Scan for the cell matching the given text and deliver its [x, y] coordinate at center. 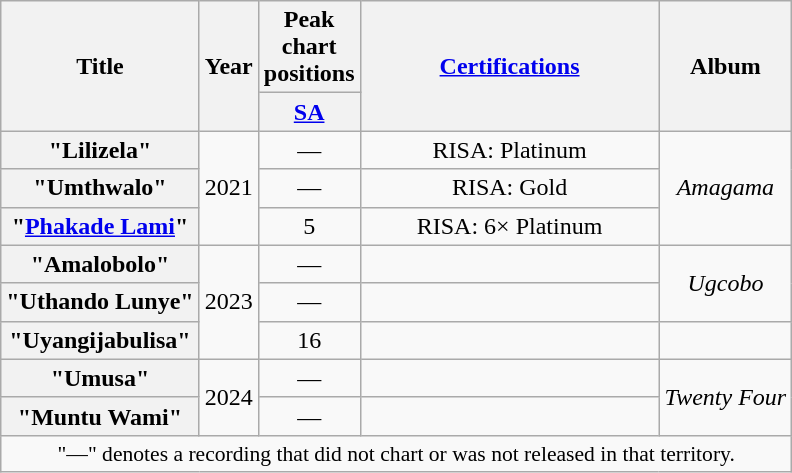
16 [309, 340]
Ugcobo [726, 283]
Peak chart positions [309, 47]
Year [228, 66]
"Amalobolo" [100, 264]
Twenty Four [726, 397]
RISA: 6× Platinum [510, 226]
"Uthando Lunye" [100, 302]
2024 [228, 397]
"Umthwalo" [100, 188]
"Muntu Wami" [100, 416]
"—" denotes a recording that did not chart or was not released in that territory. [396, 453]
Amagama [726, 188]
"Uyangijabulisa" [100, 340]
RISA: Gold [510, 188]
"Lilizela" [100, 150]
"Umusa" [100, 378]
SA [309, 112]
"Phakade Lami" [100, 226]
RISA: Platinum [510, 150]
2023 [228, 302]
Album [726, 66]
Title [100, 66]
5 [309, 226]
2021 [228, 188]
Certifications [510, 66]
